Identify which cell holds the provided text, then report its [X, Y] central coordinate. 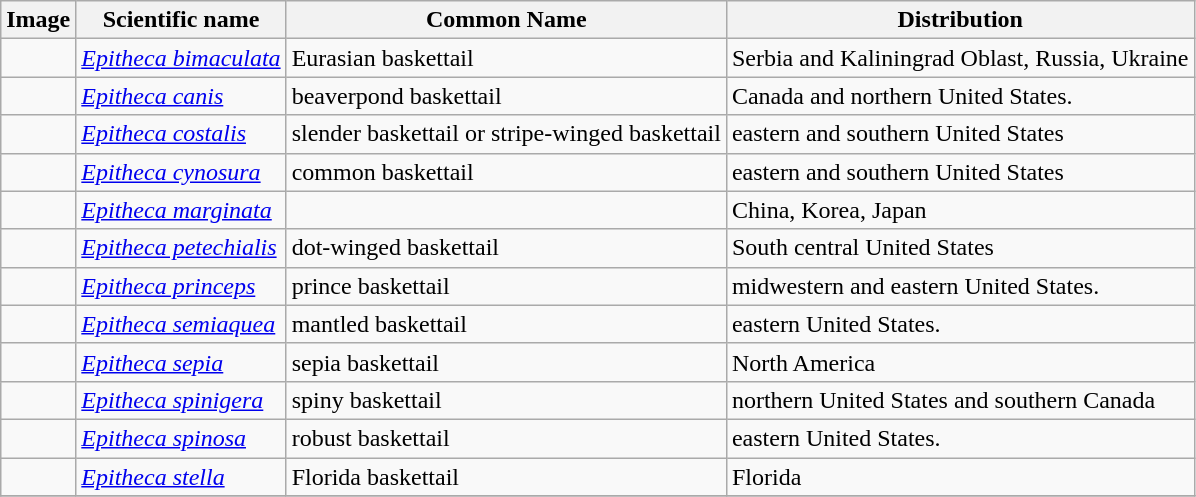
beaverpond baskettail [506, 96]
Serbia and Kaliningrad Oblast, Russia, Ukraine [960, 58]
Epitheca costalis [181, 134]
Epitheca stella [181, 477]
mantled baskettail [506, 324]
Florida baskettail [506, 477]
prince baskettail [506, 286]
Canada and northern United States. [960, 96]
sepia baskettail [506, 362]
Epitheca canis [181, 96]
Distribution [960, 20]
Common Name [506, 20]
South central United States [960, 248]
spiny baskettail [506, 400]
Epitheca spinosa [181, 438]
common baskettail [506, 172]
robust baskettail [506, 438]
Florida [960, 477]
Epitheca cynosura [181, 172]
Epitheca bimaculata [181, 58]
Epitheca princeps [181, 286]
slender baskettail or stripe-winged baskettail [506, 134]
Image [38, 20]
China, Korea, Japan [960, 210]
Epitheca sepia [181, 362]
Epitheca marginata [181, 210]
Eurasian baskettail [506, 58]
North America [960, 362]
Epitheca semiaquea [181, 324]
Epitheca petechialis [181, 248]
northern United States and southern Canada [960, 400]
Scientific name [181, 20]
Epitheca spinigera [181, 400]
dot-winged baskettail [506, 248]
midwestern and eastern United States. [960, 286]
